Provide the (X, Y) coordinate of the cell's center where the given text is located.  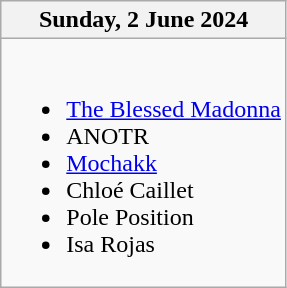
Sunday, 2 June 2024 (144, 20)
The Blessed MadonnaANOTRMochakkChloé CailletPole PositionIsa Rojas (144, 163)
